From the cell containing the given text, extract its center point as (X, Y) coordinate. 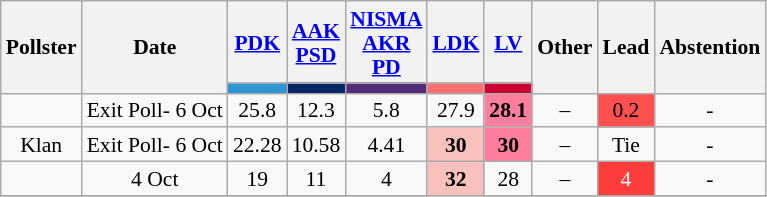
25.8 (258, 110)
28 (508, 179)
0.2 (626, 110)
PDK (258, 42)
4.41 (386, 145)
Klan (42, 145)
4 Oct (155, 179)
AAKPSD (316, 42)
LDK (456, 42)
Other (564, 47)
Pollster (42, 47)
Abstention (710, 47)
27.9 (456, 110)
28.1 (508, 110)
12.3 (316, 110)
22.28 (258, 145)
Lead (626, 47)
NISMAAKRPD (386, 42)
Date (155, 47)
5.8 (386, 110)
11 (316, 179)
10.58 (316, 145)
32 (456, 179)
LV (508, 42)
Tie (626, 145)
19 (258, 179)
